Return the (x, y) coordinate for the center point of the cell that contains the specified text.  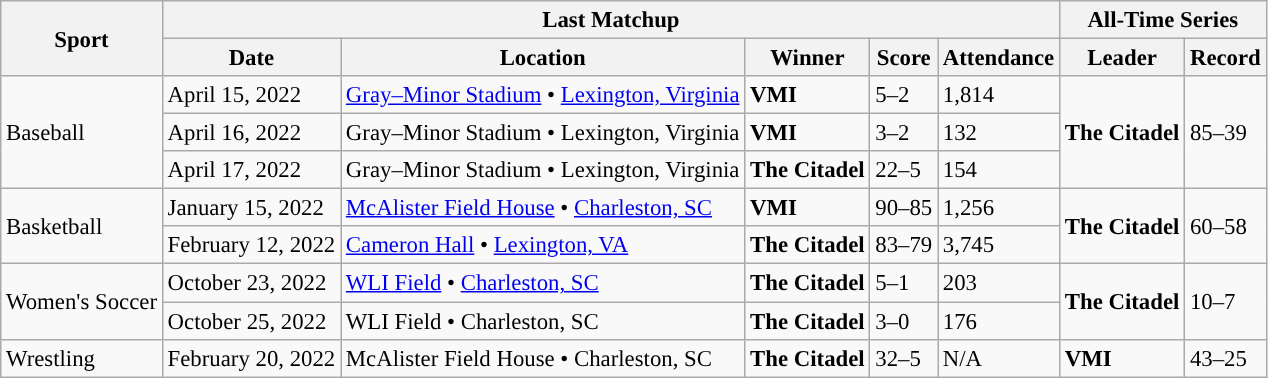
April 16, 2022 (251, 133)
Basketball (82, 226)
22–5 (904, 170)
3–0 (904, 321)
3,745 (999, 245)
176 (999, 321)
5–2 (904, 95)
All-Time Series (1162, 20)
Leader (1122, 58)
April 17, 2022 (251, 170)
43–25 (1226, 358)
1,256 (999, 208)
October 23, 2022 (251, 283)
February 20, 2022 (251, 358)
October 25, 2022 (251, 321)
3–2 (904, 133)
Wrestling (82, 358)
February 12, 2022 (251, 245)
Attendance (999, 58)
5–1 (904, 283)
90–85 (904, 208)
Score (904, 58)
Date (251, 58)
Winner (808, 58)
203 (999, 283)
Women's Soccer (82, 302)
85–39 (1226, 132)
Record (1226, 58)
154 (999, 170)
N/A (999, 358)
Cameron Hall • Lexington, VA (543, 245)
10–7 (1226, 302)
60–58 (1226, 226)
32–5 (904, 358)
1,814 (999, 95)
Location (543, 58)
Last Matchup (610, 20)
132 (999, 133)
April 15, 2022 (251, 95)
Sport (82, 38)
January 15, 2022 (251, 208)
Baseball (82, 132)
83–79 (904, 245)
